Determine the (X, Y) coordinate at the center of the cell enclosing the given text.  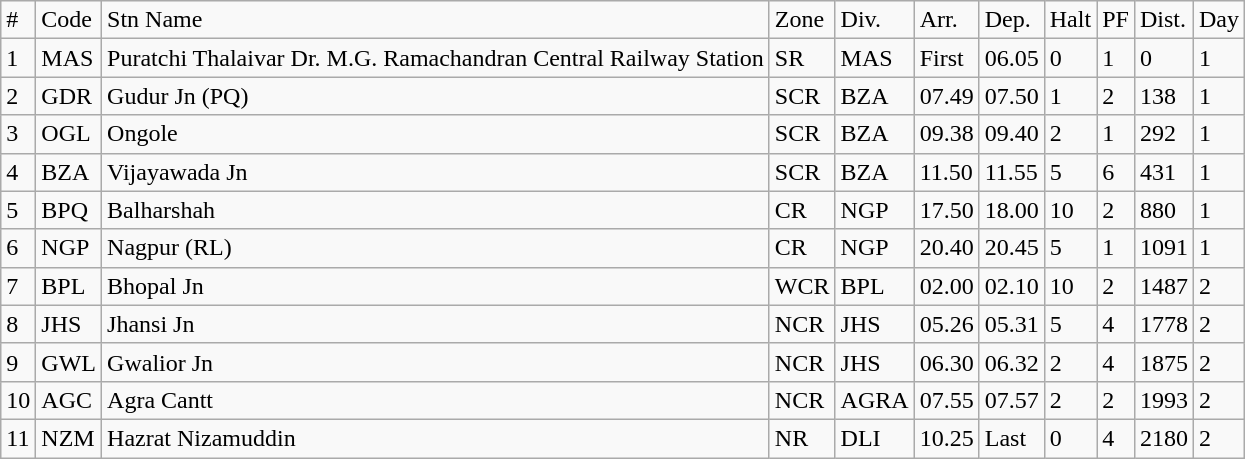
20.40 (946, 248)
11.55 (1012, 172)
09.38 (946, 134)
Agra Cantt (436, 400)
02.10 (1012, 286)
Dep. (1012, 20)
1875 (1164, 362)
Last (1012, 438)
17.50 (946, 210)
BPQ (69, 210)
20.45 (1012, 248)
Hazrat Nizamuddin (436, 438)
NZM (69, 438)
292 (1164, 134)
Balharshah (436, 210)
Day (1218, 20)
DLI (874, 438)
05.26 (946, 324)
1091 (1164, 248)
GDR (69, 96)
Dist. (1164, 20)
07.57 (1012, 400)
# (18, 20)
SR (802, 58)
Stn Name (436, 20)
NR (802, 438)
138 (1164, 96)
1993 (1164, 400)
880 (1164, 210)
Puratchi Thalaivar Dr. M.G. Ramachandran Central Railway Station (436, 58)
Zone (802, 20)
10.25 (946, 438)
Code (69, 20)
3 (18, 134)
OGL (69, 134)
Div. (874, 20)
Vijayawada Jn (436, 172)
7 (18, 286)
PF (1116, 20)
Gwalior Jn (436, 362)
11.50 (946, 172)
06.05 (1012, 58)
Jhansi Jn (436, 324)
06.32 (1012, 362)
02.00 (946, 286)
11 (18, 438)
431 (1164, 172)
Arr. (946, 20)
Gudur Jn (PQ) (436, 96)
07.55 (946, 400)
07.49 (946, 96)
1778 (1164, 324)
18.00 (1012, 210)
9 (18, 362)
09.40 (1012, 134)
First (946, 58)
Nagpur (RL) (436, 248)
07.50 (1012, 96)
Ongole (436, 134)
AGRA (874, 400)
AGC (69, 400)
GWL (69, 362)
8 (18, 324)
05.31 (1012, 324)
Bhopal Jn (436, 286)
1487 (1164, 286)
WCR (802, 286)
06.30 (946, 362)
Halt (1070, 20)
2180 (1164, 438)
